Pinpoint the cell where the given text exists, returning its (X, Y) midpoint coordinate. 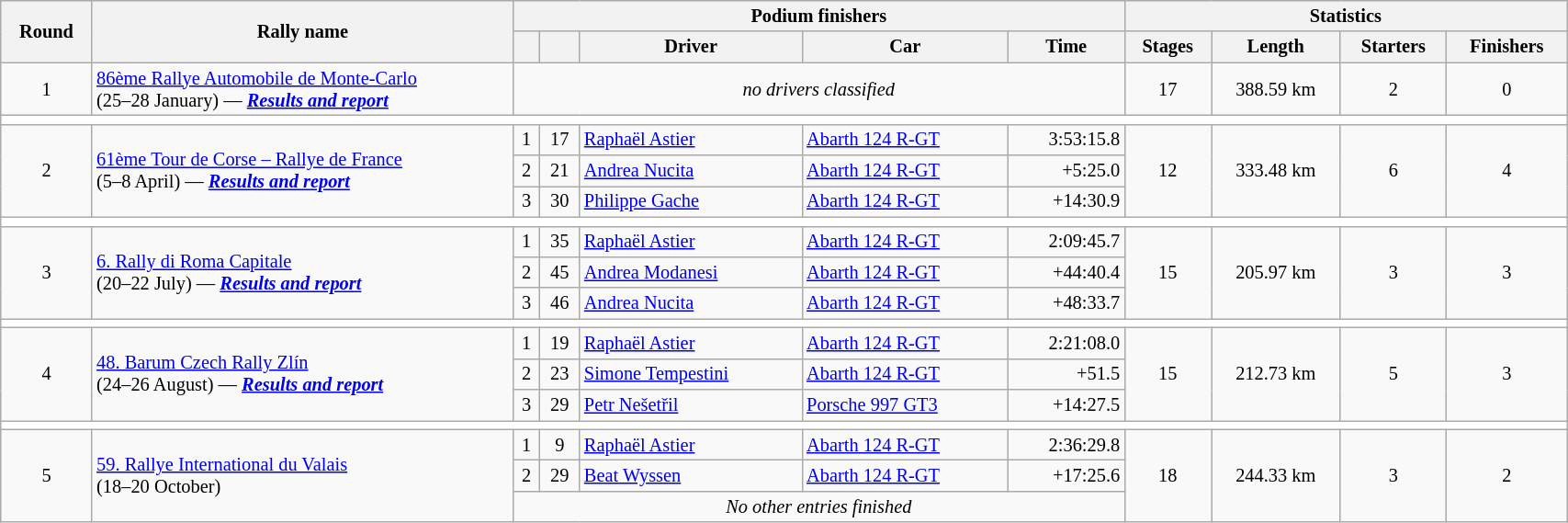
Driver (691, 47)
45 (559, 272)
Finishers (1506, 47)
+14:27.5 (1066, 405)
21 (559, 171)
61ème Tour de Corse – Rallye de France(5–8 April) — Results and report (302, 171)
46 (559, 303)
12 (1168, 171)
+44:40.4 (1066, 272)
Simone Tempestini (691, 374)
Statistics (1346, 16)
+48:33.7 (1066, 303)
+14:30.9 (1066, 201)
Time (1066, 47)
2:09:45.7 (1066, 242)
212.73 km (1277, 373)
+51.5 (1066, 374)
no drivers classified (819, 89)
+5:25.0 (1066, 171)
3:53:15.8 (1066, 140)
Stages (1168, 47)
9 (559, 445)
18 (1168, 476)
Length (1277, 47)
30 (559, 201)
6. Rally di Roma Capitale(20–22 July) — Results and report (302, 272)
2:36:29.8 (1066, 445)
19 (559, 343)
48. Barum Czech Rally Zlín(24–26 August) — Results and report (302, 373)
205.97 km (1277, 272)
Rally name (302, 31)
No other entries finished (819, 506)
Porsche 997 GT3 (905, 405)
Andrea Modanesi (691, 272)
6 (1393, 171)
23 (559, 374)
86ème Rallye Automobile de Monte-Carlo(25–28 January) — Results and report (302, 89)
2:21:08.0 (1066, 343)
+17:25.6 (1066, 475)
Podium finishers (819, 16)
59. Rallye International du Valais(18–20 October) (302, 476)
Beat Wyssen (691, 475)
333.48 km (1277, 171)
Petr Nešetřil (691, 405)
Starters (1393, 47)
Car (905, 47)
Round (46, 31)
244.33 km (1277, 476)
0 (1506, 89)
Philippe Gache (691, 201)
388.59 km (1277, 89)
35 (559, 242)
